Search for the cell housing the specified text and yield its [x, y] center coordinate. 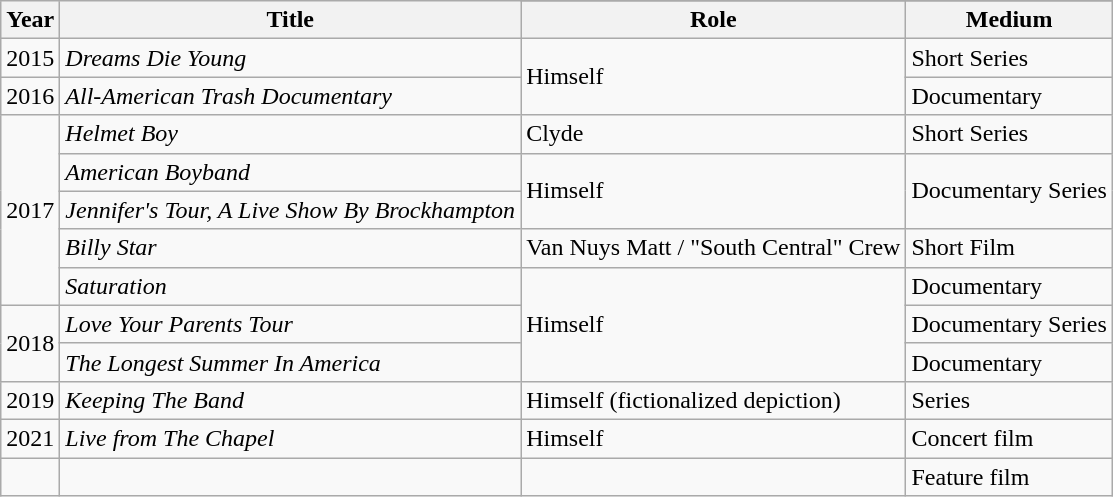
Short Film [1009, 248]
The Longest Summer In America [290, 362]
Keeping The Band [290, 400]
Series [1009, 400]
Dreams Die Young [290, 58]
Clyde [714, 134]
Feature film [1009, 477]
Title [290, 20]
2017 [30, 210]
2019 [30, 400]
Helmet Boy [290, 134]
Billy Star [290, 248]
2021 [30, 438]
American Boyband [290, 172]
Love Your Parents Tour [290, 324]
Van Nuys Matt / "South Central" Crew [714, 248]
Medium [1009, 20]
Himself (fictionalized depiction) [714, 400]
Live from The Chapel [290, 438]
2015 [30, 58]
Saturation [290, 286]
2018 [30, 343]
Year [30, 20]
2016 [30, 96]
Jennifer's Tour, A Live Show By Brockhampton [290, 210]
Concert film [1009, 438]
Role [714, 20]
All-American Trash Documentary [290, 96]
